Find where the given text appears and provide that cell's center as [X, Y] coordinate. 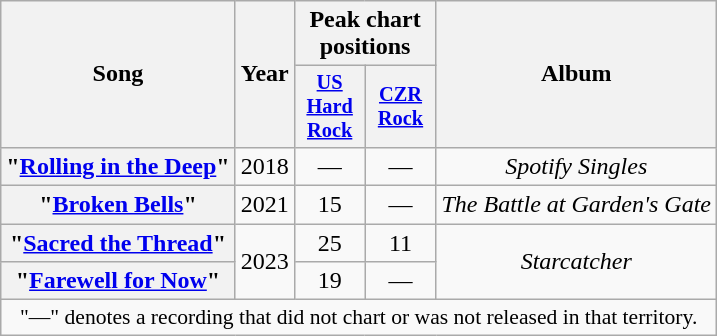
2021 [264, 205]
11 [400, 243]
Song [118, 74]
19 [330, 281]
"—" denotes a recording that did not chart or was not released in that territory. [359, 318]
Spotify Singles [576, 166]
The Battle at Garden's Gate [576, 205]
Peak chart positions [365, 34]
"Farewell for Now" [118, 281]
Starcatcher [576, 262]
USHardRock [330, 107]
"Rolling in the Deep" [118, 166]
2023 [264, 262]
"Broken Bells" [118, 205]
2018 [264, 166]
15 [330, 205]
"Sacred the Thread" [118, 243]
Album [576, 74]
25 [330, 243]
Year [264, 74]
CZRRock [400, 107]
